Extract the (X, Y) coordinate from the center of the cell holding the provided text.  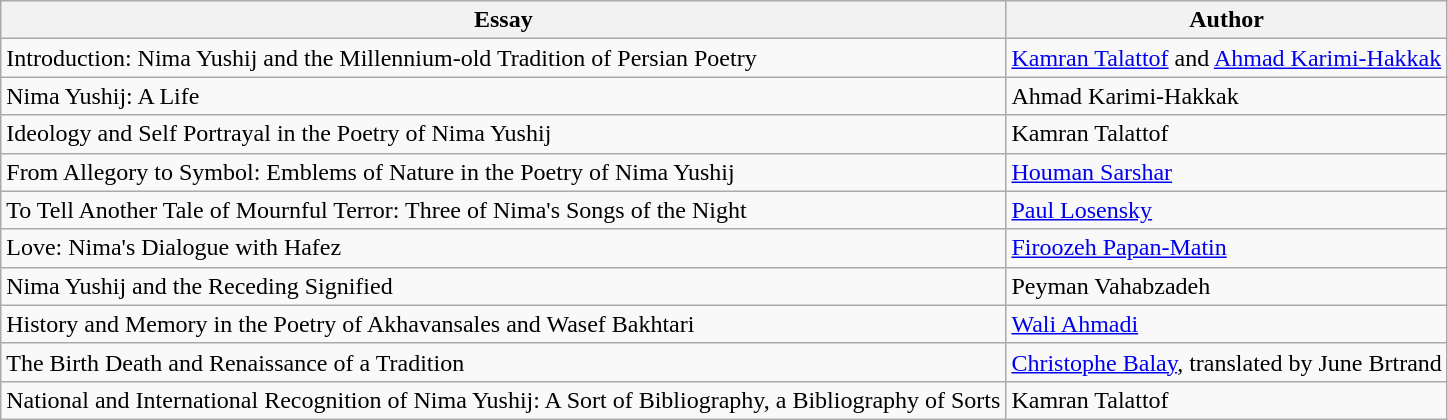
History and Memory in the Poetry of Akhavansales and Wasef Bakhtari (504, 324)
Wali Ahmadi (1226, 324)
To Tell Another Tale of Mournful Terror: Three of Nima's Songs of the Night (504, 210)
Nima Yushij and the Receding Signified (504, 286)
Introduction: Nima Yushij and the Millennium-old Tradition of Persian Poetry (504, 58)
Ideology and Self Portrayal in the Poetry of Nima Yushij (504, 134)
Nima Yushij: A Life (504, 96)
Kamran Talattof and Ahmad Karimi-Hakkak (1226, 58)
From Allegory to Symbol: Emblems of Nature in the Poetry of Nima Yushij (504, 172)
Ahmad Karimi-Hakkak (1226, 96)
The Birth Death and Renaissance of a Tradition (504, 362)
Firoozeh Papan-Matin (1226, 248)
Essay (504, 20)
Houman Sarshar (1226, 172)
Love: Nima's Dialogue with Hafez (504, 248)
Christophe Balay, translated by June Brtrand (1226, 362)
Paul Losensky (1226, 210)
National and International Recognition of Nima Yushij: A Sort of Bibliography, a Bibliography of Sorts (504, 400)
Peyman Vahabzadeh (1226, 286)
Author (1226, 20)
